Provide the [x, y] coordinate of the cell's center where the given text is located.  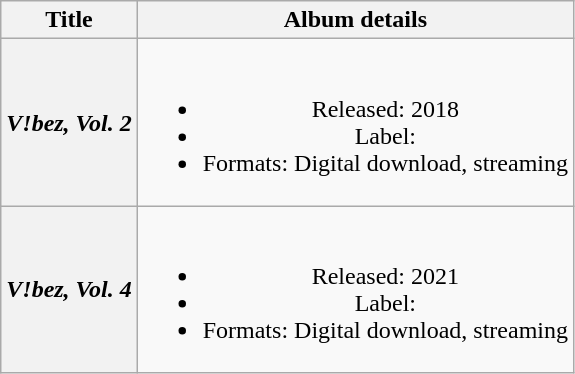
Released: 2018Label:Formats: Digital download, streaming [355, 122]
V!bez, Vol. 4 [69, 290]
V!bez, Vol. 2 [69, 122]
Released: 2021Label:Formats: Digital download, streaming [355, 290]
Title [69, 20]
Album details [355, 20]
